Return the [x, y] coordinate for the center point of the cell that contains the specified text.  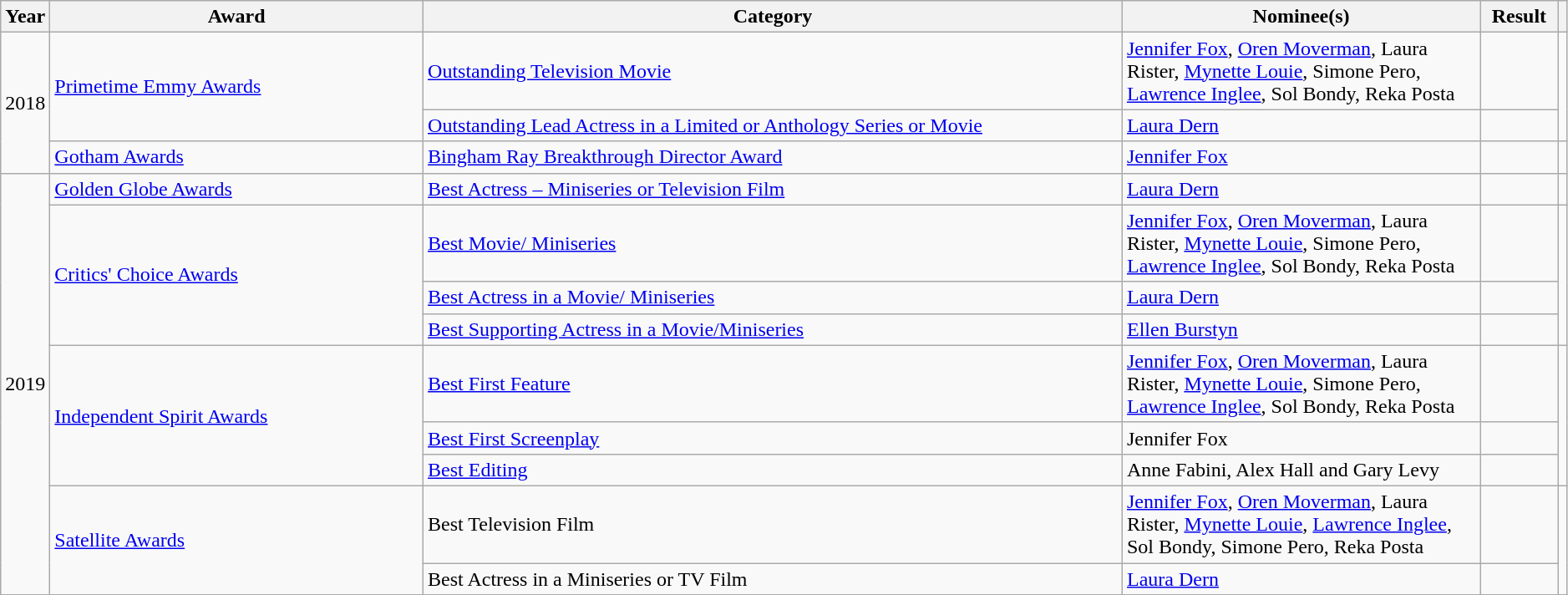
Gotham Awards [237, 157]
Best First Feature [774, 384]
Best Supporting Actress in a Movie/Miniseries [774, 329]
Bingham Ray Breakthrough Director Award [774, 157]
Category [774, 17]
2018 [25, 103]
Jennifer Fox, Oren Moverman, Laura Rister, Mynette Louie, Lawrence Inglee, Sol Bondy, Simone Pero, Reka Posta [1301, 524]
Satellite Awards [237, 540]
Best Movie/ Miniseries [774, 243]
Outstanding Television Movie [774, 71]
Primetime Emmy Awards [237, 87]
2019 [25, 384]
Best First Screenplay [774, 438]
Outstanding Lead Actress in a Limited or Anthology Series or Movie [774, 125]
Best Editing [774, 470]
Anne Fabini, Alex Hall and Gary Levy [1301, 470]
Best Actress – Miniseries or Television Film [774, 189]
Year [25, 17]
Critics' Choice Awards [237, 275]
Best Actress in a Movie/ Miniseries [774, 297]
Independent Spirit Awards [237, 415]
Best Actress in a Miniseries or TV Film [774, 579]
Nominee(s) [1301, 17]
Award [237, 17]
Result [1520, 17]
Best Television Film [774, 524]
Ellen Burstyn [1301, 329]
Golden Globe Awards [237, 189]
